Determine the [x, y] coordinate at the center of the cell enclosing the given text.  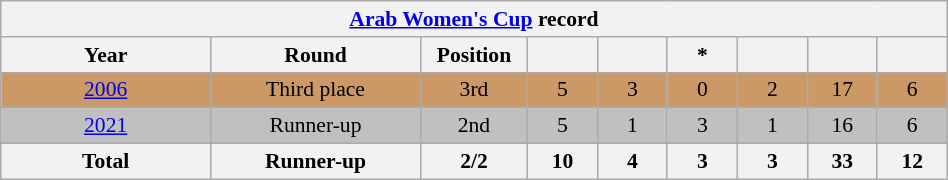
4 [632, 162]
2006 [106, 90]
16 [842, 126]
Total [106, 162]
Year [106, 55]
2021 [106, 126]
0 [702, 90]
2 [772, 90]
33 [842, 162]
Position [474, 55]
10 [563, 162]
2nd [474, 126]
12 [912, 162]
17 [842, 90]
Third place [316, 90]
3rd [474, 90]
Round [316, 55]
Arab Women's Cup record [474, 19]
2/2 [474, 162]
* [702, 55]
